Output the [X, Y] coordinate of the center of the cell containing the given text.  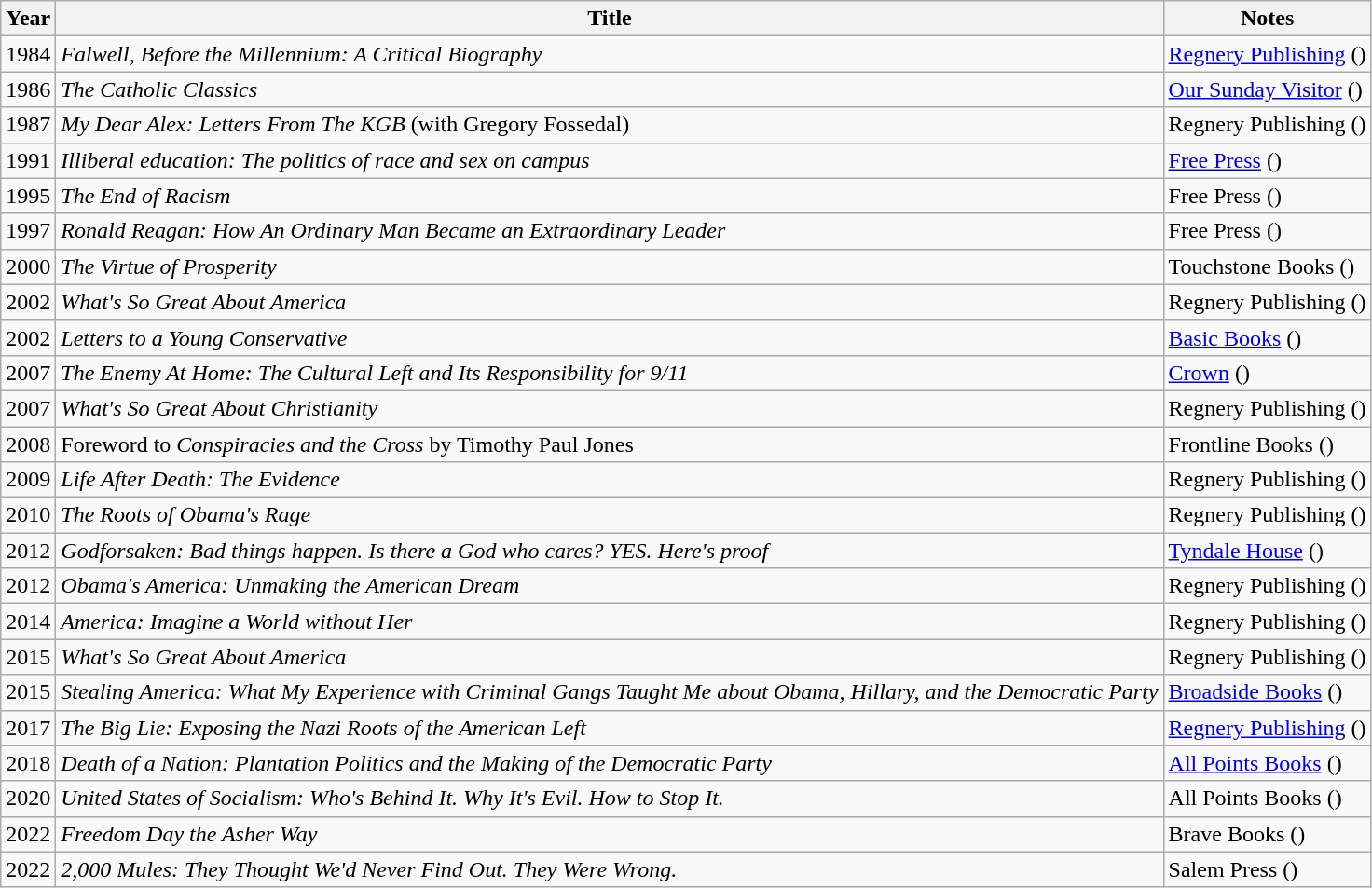
Godforsaken: Bad things happen. Is there a God who cares? YES. Here's proof [610, 551]
1984 [28, 54]
2,000 Mules: They Thought We'd Never Find Out. They Were Wrong. [610, 869]
1997 [28, 231]
Obama's America: Unmaking the American Dream [610, 586]
Crown () [1268, 373]
Illiberal education: The politics of race and sex on campus [610, 160]
Basic Books () [1268, 337]
The Enemy At Home: The Cultural Left and Its Responsibility for 9/11 [610, 373]
The Roots of Obama's Rage [610, 515]
What's So Great About Christianity [610, 408]
Touchstone Books () [1268, 266]
Salem Press () [1268, 869]
Notes [1268, 19]
1986 [28, 89]
The Big Lie: Exposing the Nazi Roots of the American Left [610, 728]
Foreword to Conspiracies and the Cross by Timothy Paul Jones [610, 444]
2010 [28, 515]
Our Sunday Visitor () [1268, 89]
Death of a Nation: Plantation Politics and the Making of the Democratic Party [610, 763]
2020 [28, 799]
Falwell, Before the Millennium: A Critical Biography [610, 54]
United States of Socialism: Who's Behind It. Why It's Evil. How to Stop It. [610, 799]
The Catholic Classics [610, 89]
1995 [28, 196]
Broadside Books () [1268, 692]
Ronald Reagan: How An Ordinary Man Became an Extraordinary Leader [610, 231]
2018 [28, 763]
Freedom Day the Asher Way [610, 834]
1991 [28, 160]
Stealing America: What My Experience with Criminal Gangs Taught Me about Obama, Hillary, and the Democratic Party [610, 692]
Brave Books () [1268, 834]
2008 [28, 444]
Year [28, 19]
2000 [28, 266]
2014 [28, 622]
Life After Death: The Evidence [610, 480]
Frontline Books () [1268, 444]
The Virtue of Prosperity [610, 266]
The End of Racism [610, 196]
Title [610, 19]
2017 [28, 728]
2009 [28, 480]
My Dear Alex: Letters From The KGB (with Gregory Fossedal) [610, 125]
America: Imagine a World without Her [610, 622]
Letters to a Young Conservative [610, 337]
Tyndale House () [1268, 551]
1987 [28, 125]
